Determine the (X, Y) coordinate at the center of the cell enclosing the given text.  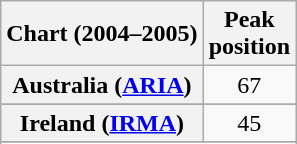
Ireland (IRMA) (102, 123)
Peakposition (249, 34)
Chart (2004–2005) (102, 34)
67 (249, 85)
45 (249, 123)
Australia (ARIA) (102, 85)
